From the cell containing the given text, extract its center point as (X, Y) coordinate. 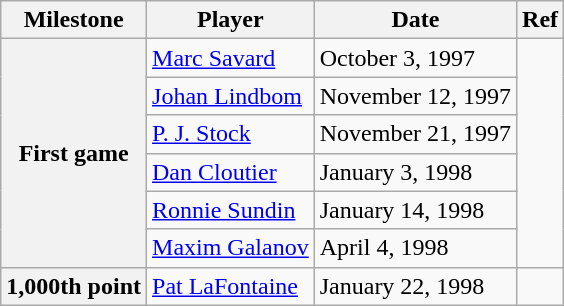
October 3, 1997 (415, 58)
Date (415, 20)
First game (74, 153)
November 21, 1997 (415, 134)
January 3, 1998 (415, 172)
Dan Cloutier (231, 172)
Milestone (74, 20)
1,000th point (74, 286)
Pat LaFontaine (231, 286)
Marc Savard (231, 58)
Maxim Galanov (231, 248)
Ref (540, 20)
November 12, 1997 (415, 96)
Player (231, 20)
P. J. Stock (231, 134)
Johan Lindbom (231, 96)
January 22, 1998 (415, 286)
Ronnie Sundin (231, 210)
April 4, 1998 (415, 248)
January 14, 1998 (415, 210)
